Search for the cell housing the specified text and yield its [x, y] center coordinate. 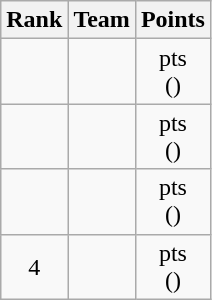
Team [102, 20]
Points [172, 20]
Rank [34, 20]
4 [34, 266]
